Find where the given text appears and provide that cell's center as [x, y] coordinate. 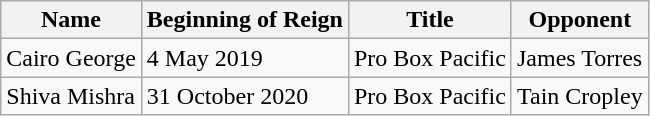
Cairo George [72, 58]
Title [430, 20]
31 October 2020 [244, 96]
4 May 2019 [244, 58]
Shiva Mishra [72, 96]
Tain Cropley [580, 96]
James Torres [580, 58]
Name [72, 20]
Opponent [580, 20]
Beginning of Reign [244, 20]
